Identify which cell holds the provided text, then report its [X, Y] central coordinate. 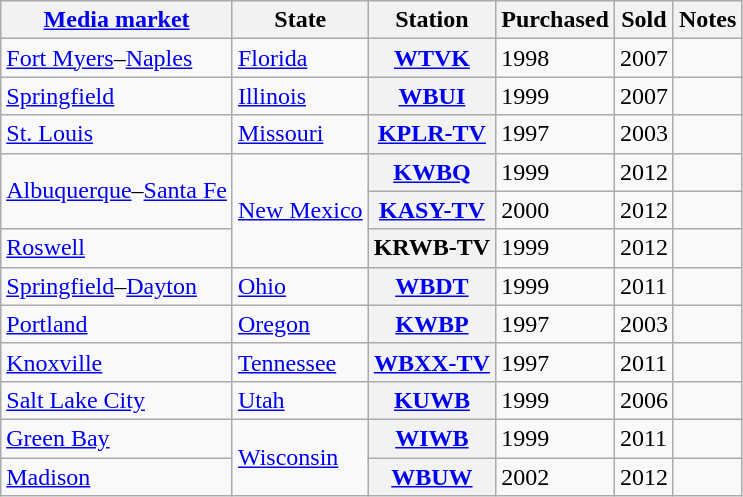
Illinois [300, 96]
Florida [300, 58]
Albuquerque–Santa Fe [117, 191]
Green Bay [117, 438]
New Mexico [300, 210]
State [300, 20]
Springfield [117, 96]
KWBQ [432, 172]
Roswell [117, 248]
WBUW [432, 477]
KRWB-TV [432, 248]
Wisconsin [300, 457]
Salt Lake City [117, 400]
Utah [300, 400]
WBDT [432, 286]
Ohio [300, 286]
Sold [644, 20]
Springfield–Dayton [117, 286]
WTVK [432, 58]
Missouri [300, 134]
Purchased [556, 20]
KASY-TV [432, 210]
WBXX-TV [432, 362]
WBUI [432, 96]
KUWB [432, 400]
Knoxville [117, 362]
Fort Myers–Naples [117, 58]
Oregon [300, 324]
2006 [644, 400]
Station [432, 20]
2000 [556, 210]
KWBP [432, 324]
1998 [556, 58]
Notes [707, 20]
Madison [117, 477]
Media market [117, 20]
2002 [556, 477]
St. Louis [117, 134]
KPLR-TV [432, 134]
WIWB [432, 438]
Portland [117, 324]
Tennessee [300, 362]
